Search for the cell housing the specified text and yield its [x, y] center coordinate. 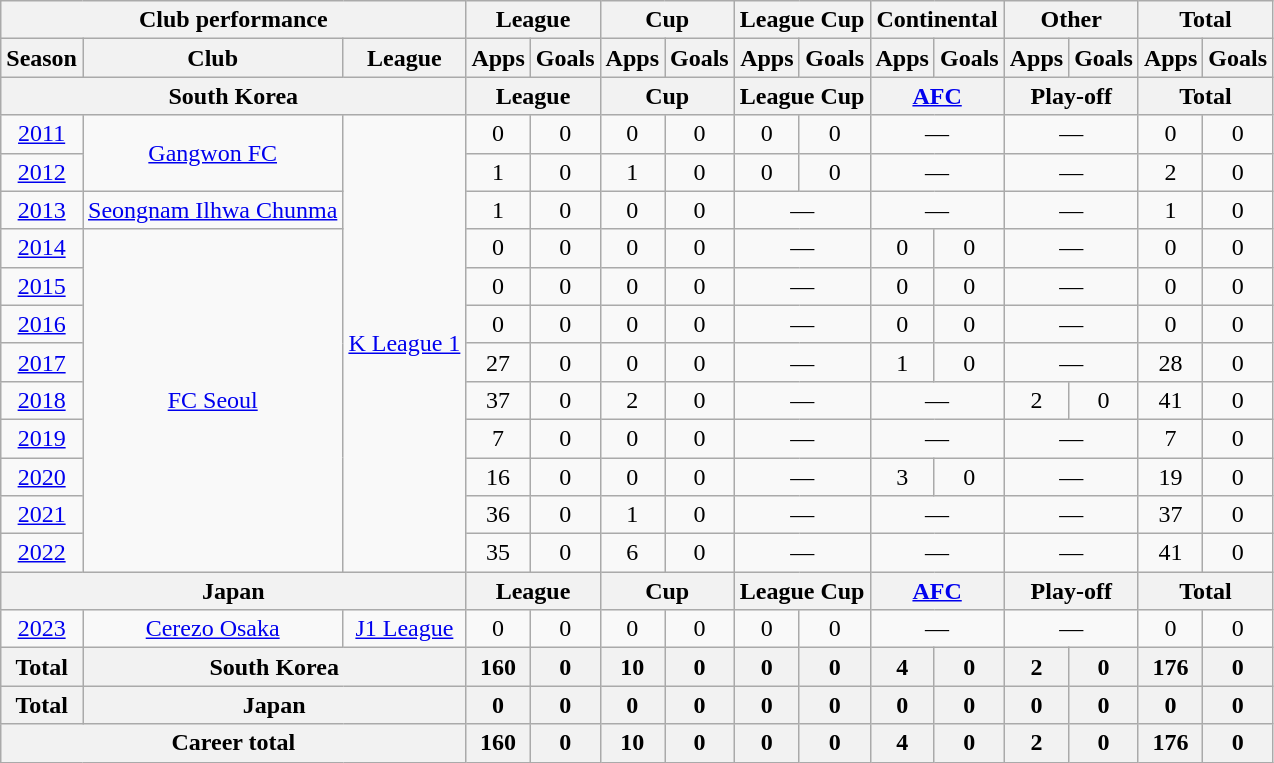
2015 [42, 286]
6 [632, 553]
J1 League [404, 629]
2011 [42, 134]
2022 [42, 553]
Season [42, 58]
Career total [234, 743]
2023 [42, 629]
2017 [42, 362]
2019 [42, 438]
FC Seoul [212, 400]
35 [498, 553]
19 [1170, 477]
27 [498, 362]
16 [498, 477]
Club [212, 58]
2021 [42, 515]
2012 [42, 172]
Seongnam Ilhwa Chunma [212, 210]
2016 [42, 324]
Cerezo Osaka [212, 629]
2013 [42, 210]
3 [902, 477]
2020 [42, 477]
Club performance [234, 20]
2018 [42, 400]
Continental [937, 20]
K League 1 [404, 344]
36 [498, 515]
Gangwon FC [212, 153]
28 [1170, 362]
Other [1071, 20]
2014 [42, 248]
